Output the [X, Y] coordinate of the center of the cell containing the given text.  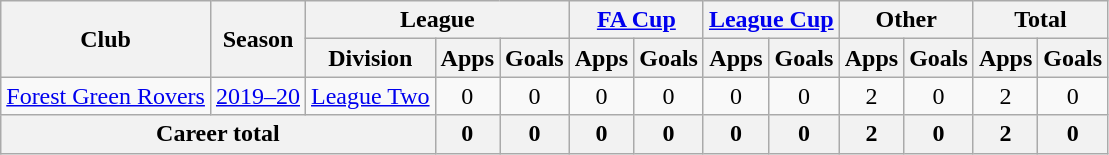
Club [106, 39]
2019–20 [258, 96]
League [438, 20]
Total [1040, 20]
Other [906, 20]
Division [371, 58]
League Cup [771, 20]
Season [258, 39]
Career total [218, 134]
League Two [371, 96]
Forest Green Rovers [106, 96]
FA Cup [636, 20]
